Search for the cell housing the specified text and yield its [X, Y] center coordinate. 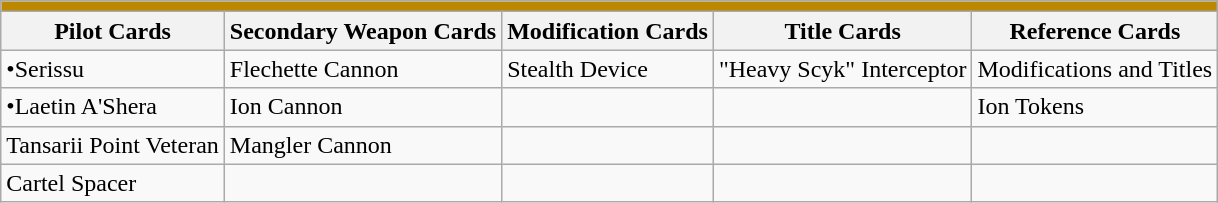
Title Cards [842, 31]
"Heavy Scyk" Interceptor [842, 69]
Ion Cannon [362, 107]
Flechette Cannon [362, 69]
Modifications and Titles [1095, 69]
Modification Cards [608, 31]
Ion Tokens [1095, 107]
Mangler Cannon [362, 145]
Pilot Cards [113, 31]
Secondary Weapon Cards [362, 31]
Tansarii Point Veteran [113, 145]
Reference Cards [1095, 31]
•Serissu [113, 69]
•Laetin A'Shera [113, 107]
Stealth Device [608, 69]
Cartel Spacer [113, 183]
